Detect which cell encompasses the target text, then output its [X, Y] center coordinate. 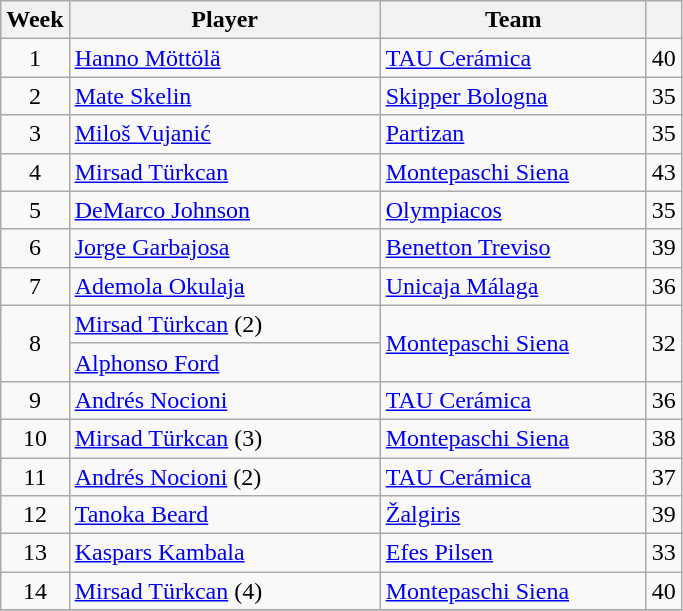
1 [35, 58]
11 [35, 477]
Andrés Nocioni [224, 400]
Olympiacos [513, 210]
Player [224, 20]
Mate Skelin [224, 96]
8 [35, 343]
Alphonso Ford [224, 362]
Ademola Okulaja [224, 286]
Team [513, 20]
Mirsad Türkcan [224, 172]
Kaspars Kambala [224, 553]
2 [35, 96]
Andrés Nocioni (2) [224, 477]
Benetton Treviso [513, 248]
9 [35, 400]
Hanno Möttölä [224, 58]
Efes Pilsen [513, 553]
3 [35, 134]
12 [35, 515]
5 [35, 210]
38 [664, 438]
6 [35, 248]
Žalgiris [513, 515]
14 [35, 591]
Mirsad Türkcan (2) [224, 324]
4 [35, 172]
Partizan [513, 134]
43 [664, 172]
Week [35, 20]
Jorge Garbajosa [224, 248]
Mirsad Türkcan (3) [224, 438]
13 [35, 553]
Skipper Bologna [513, 96]
Unicaja Málaga [513, 286]
7 [35, 286]
10 [35, 438]
Tanoka Beard [224, 515]
33 [664, 553]
37 [664, 477]
Mirsad Türkcan (4) [224, 591]
Miloš Vujanić [224, 134]
32 [664, 343]
DeMarco Johnson [224, 210]
